Output the [x, y] coordinate of the center of the cell containing the given text.  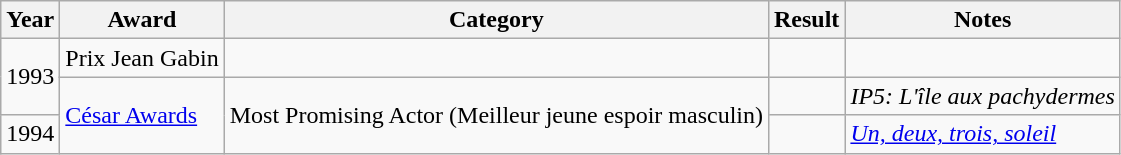
Award [142, 20]
Prix Jean Gabin [142, 58]
Category [496, 20]
IP5: L'île aux pachydermes [982, 96]
1994 [30, 134]
Result [806, 20]
1993 [30, 77]
César Awards [142, 115]
Most Promising Actor (Meilleur jeune espoir masculin) [496, 115]
Un, deux, trois, soleil [982, 134]
Notes [982, 20]
Year [30, 20]
